For the text-containing cell, return its midpoint in (x, y) coordinate format. 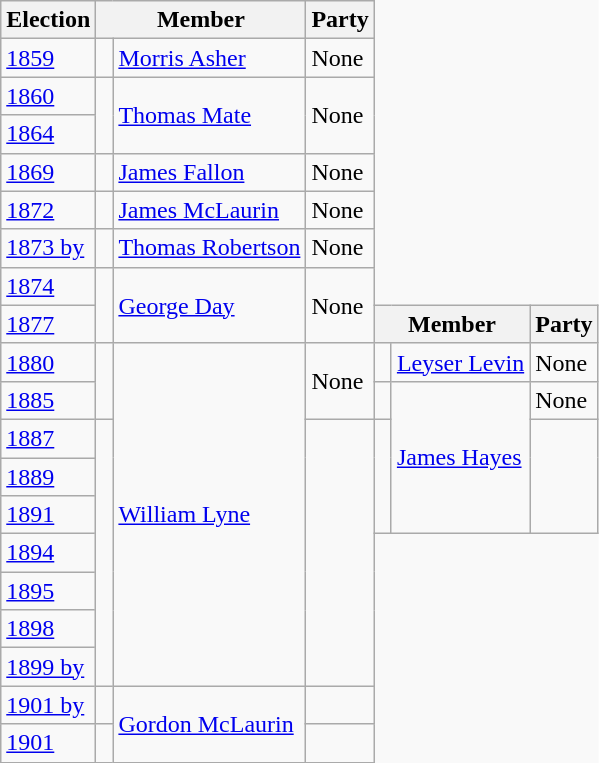
1895 (48, 591)
1869 (48, 172)
James Hayes (460, 457)
1872 (48, 210)
1901 by (48, 705)
Gordon McLaurin (210, 724)
1860 (48, 96)
1877 (48, 324)
1887 (48, 438)
James Fallon (210, 172)
1885 (48, 400)
1894 (48, 553)
Morris Asher (210, 58)
1889 (48, 477)
Thomas Mate (210, 115)
1901 (48, 743)
1873 by (48, 248)
Thomas Robertson (210, 248)
Election (48, 20)
Leyser Levin (460, 362)
James McLaurin (210, 210)
1874 (48, 286)
1898 (48, 629)
1899 by (48, 667)
1864 (48, 134)
1880 (48, 362)
1891 (48, 515)
1859 (48, 58)
William Lyne (210, 514)
George Day (210, 305)
